Return [X, Y] of the center of cell containing provided text 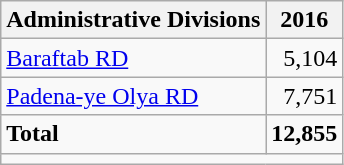
7,751 [304, 96]
2016 [304, 20]
Total [134, 134]
Administrative Divisions [134, 20]
12,855 [304, 134]
5,104 [304, 58]
Padena-ye Olya RD [134, 96]
Baraftab RD [134, 58]
